Output the [X, Y] coordinate of the center of the cell containing the given text.  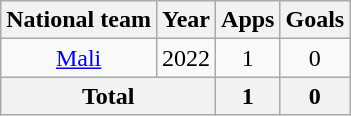
Goals [315, 20]
Year [186, 20]
Apps [248, 20]
Total [108, 96]
Mali [79, 58]
2022 [186, 58]
National team [79, 20]
